Locate the cell with the specified text and output its [x, y] center coordinate. 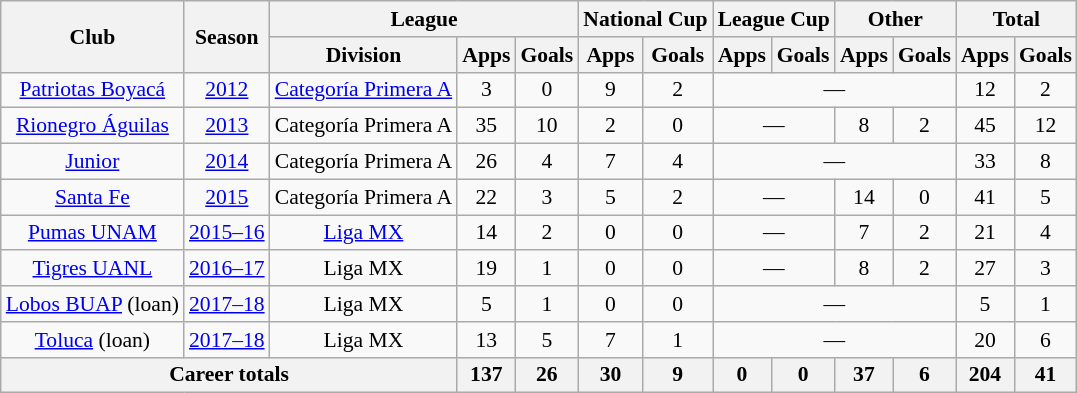
27 [985, 269]
League Cup [774, 19]
Club [92, 36]
Pumas UNAM [92, 233]
Other [896, 19]
204 [985, 375]
2015 [227, 197]
Junior [92, 162]
35 [486, 126]
Santa Fe [92, 197]
National Cup [645, 19]
21 [985, 233]
Career totals [229, 375]
2012 [227, 90]
10 [546, 126]
45 [985, 126]
Lobos BUAP (loan) [92, 304]
2013 [227, 126]
30 [610, 375]
2016–17 [227, 269]
Toluca (loan) [92, 340]
22 [486, 197]
Rionegro Águilas [92, 126]
20 [985, 340]
Division [364, 55]
Tigres UANL [92, 269]
Season [227, 36]
33 [985, 162]
19 [486, 269]
13 [486, 340]
137 [486, 375]
League [424, 19]
2015–16 [227, 233]
37 [864, 375]
Patriotas Boyacá [92, 90]
2014 [227, 162]
Total [1016, 19]
